Identify which cell holds the provided text, then report its (x, y) central coordinate. 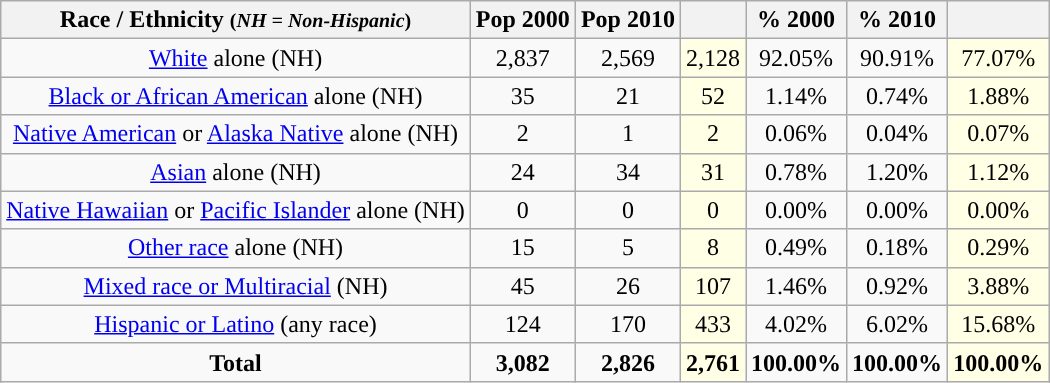
52 (712, 96)
45 (522, 286)
35 (522, 96)
3.88% (998, 286)
3,082 (522, 362)
107 (712, 286)
124 (522, 324)
0.06% (796, 134)
92.05% (796, 58)
% 2010 (898, 20)
0.74% (898, 96)
2,128 (712, 58)
8 (712, 248)
White alone (NH) (236, 58)
1 (628, 134)
0.29% (998, 248)
2,837 (522, 58)
2,569 (628, 58)
26 (628, 286)
0.04% (898, 134)
4.02% (796, 324)
90.91% (898, 58)
Native Hawaiian or Pacific Islander alone (NH) (236, 210)
2,761 (712, 362)
0.49% (796, 248)
24 (522, 172)
34 (628, 172)
Total (236, 362)
0.07% (998, 134)
0.92% (898, 286)
Hispanic or Latino (any race) (236, 324)
77.07% (998, 58)
0.18% (898, 248)
Pop 2010 (628, 20)
5 (628, 248)
15 (522, 248)
6.02% (898, 324)
433 (712, 324)
15.68% (998, 324)
1.88% (998, 96)
1.12% (998, 172)
21 (628, 96)
Mixed race or Multiracial (NH) (236, 286)
170 (628, 324)
Pop 2000 (522, 20)
Black or African American alone (NH) (236, 96)
1.20% (898, 172)
31 (712, 172)
1.46% (796, 286)
Race / Ethnicity (NH = Non-Hispanic) (236, 20)
Asian alone (NH) (236, 172)
0.78% (796, 172)
Native American or Alaska Native alone (NH) (236, 134)
Other race alone (NH) (236, 248)
2,826 (628, 362)
% 2000 (796, 20)
1.14% (796, 96)
